Determine the (X, Y) coordinate at the center of the cell enclosing the given text.  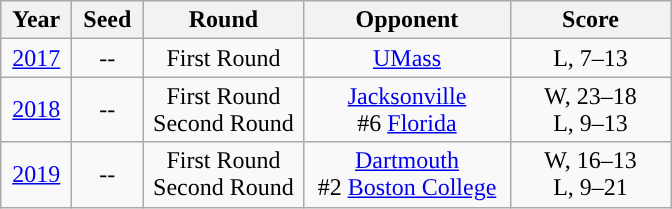
W, 16–13 L, 9–21 (590, 174)
First Round (224, 58)
2019 (36, 174)
Dartmouth#2 Boston College (407, 174)
L, 7–13 (590, 58)
Round (224, 20)
Score (590, 20)
Opponent (407, 20)
UMass (407, 58)
2017 (36, 58)
Seed (108, 20)
2018 (36, 110)
Jacksonville#6 Florida (407, 110)
Year (36, 20)
W, 23–18 L, 9–13 (590, 110)
